Provide the [x, y] coordinate of the cell's center where the given text is located.  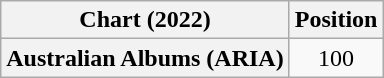
Position [336, 20]
100 [336, 58]
Chart (2022) [145, 20]
Australian Albums (ARIA) [145, 58]
